Return [x, y] of the center of cell containing provided text 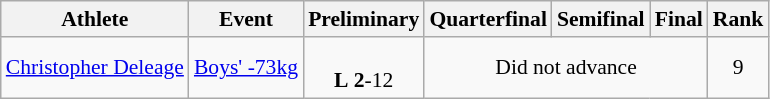
Final [679, 19]
Rank [738, 19]
Athlete [95, 19]
Christopher Deleage [95, 68]
Boys' -73kg [246, 68]
L 2-12 [364, 68]
Did not advance [566, 68]
9 [738, 68]
Quarterfinal [488, 19]
Preliminary [364, 19]
Semifinal [601, 19]
Event [246, 19]
